Identify which cell holds the provided text, then report its (x, y) central coordinate. 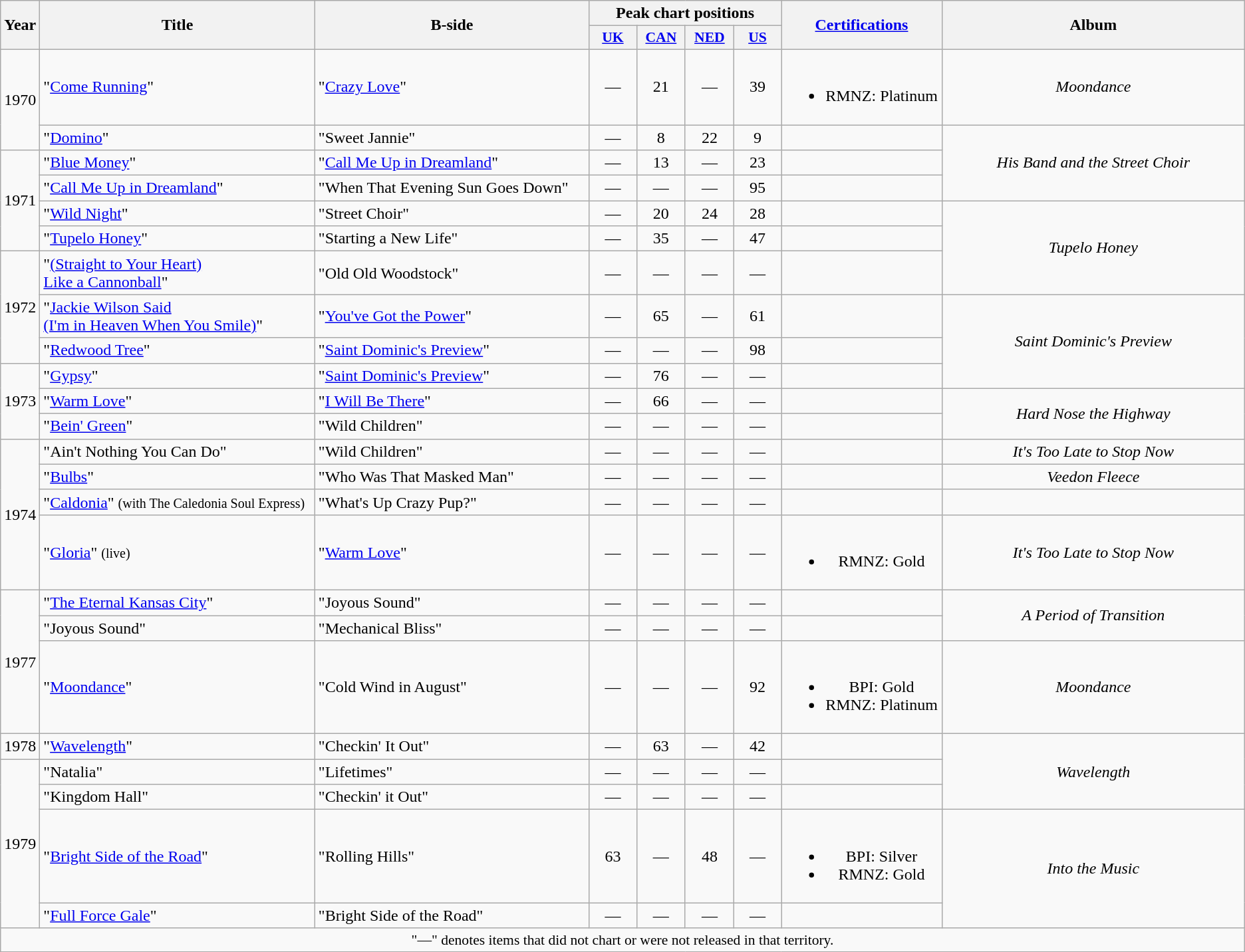
"Jackie Wilson Said(I'm in Heaven When You Smile)" (177, 316)
22 (709, 138)
65 (661, 316)
"When That Evening Sun Goes Down" (452, 188)
His Band and the Street Choir (1093, 163)
"Who Was That Masked Man" (452, 477)
"The Eternal Kansas City" (177, 602)
NED (709, 38)
23 (757, 163)
RMNZ: Platinum (862, 86)
BPI: SilverRMNZ: Gold (862, 856)
B-side (452, 25)
98 (757, 350)
"What's Up Crazy Pup?" (452, 502)
"Cold Wind in August" (452, 687)
"Mechanical Bliss" (452, 628)
"Sweet Jannie" (452, 138)
"Bein' Green" (177, 426)
Peak chart positions (685, 13)
Veedon Fleece (1093, 477)
Certifications (862, 25)
"Domino" (177, 138)
"Kingdom Hall" (177, 797)
"Lifetimes" (452, 772)
"I Will Be There" (452, 401)
"Tupelo Honey" (177, 239)
35 (661, 239)
"Crazy Love" (452, 86)
A Period of Transition (1093, 615)
BPI: GoldRMNZ: Platinum (862, 687)
"Checkin' it Out" (452, 797)
Year (20, 25)
RMNZ: Gold (862, 552)
"You've Got the Power" (452, 316)
"Old Old Woodstock" (452, 273)
"Come Running" (177, 86)
20 (661, 213)
1977 (20, 661)
28 (757, 213)
"Full Force Gale" (177, 915)
"—" denotes items that did not chart or were not released in that territory. (622, 940)
66 (661, 401)
"Starting a New Life" (452, 239)
1973 (20, 401)
Title (177, 25)
76 (661, 376)
"(Straight to Your Heart)Like a Cannonball" (177, 273)
Album (1093, 25)
"Rolling Hills" (452, 856)
Tupelo Honey (1093, 247)
US (757, 38)
24 (709, 213)
CAN (661, 38)
"Caldonia" (with The Caledonia Soul Express) (177, 502)
13 (661, 163)
Into the Music (1093, 869)
"Wavelength" (177, 747)
47 (757, 239)
48 (709, 856)
"Gypsy" (177, 376)
"Wild Night" (177, 213)
"Moondance" (177, 687)
"Blue Money" (177, 163)
39 (757, 86)
Saint Dominic's Preview (1093, 342)
9 (757, 138)
8 (661, 138)
21 (661, 86)
UK (613, 38)
Wavelength (1093, 772)
"Ain't Nothing You Can Do" (177, 451)
"Street Choir" (452, 213)
61 (757, 316)
Hard Nose the Highway (1093, 414)
92 (757, 687)
1971 (20, 201)
"Natalia" (177, 772)
1979 (20, 844)
1970 (20, 100)
"Gloria" (live) (177, 552)
1978 (20, 747)
"Redwood Tree" (177, 350)
95 (757, 188)
"Bulbs" (177, 477)
"Checkin' It Out" (452, 747)
42 (757, 747)
1974 (20, 515)
1972 (20, 307)
